Pinpoint the cell where the given text exists, returning its [X, Y] midpoint coordinate. 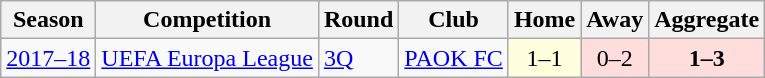
Club [454, 20]
3Q [358, 58]
Aggregate [707, 20]
UEFA Europa League [208, 58]
0–2 [615, 58]
Home [544, 20]
PAOK FC [454, 58]
2017–18 [48, 58]
Away [615, 20]
Competition [208, 20]
1–1 [544, 58]
Season [48, 20]
1–3 [707, 58]
Round [358, 20]
